Identify which cell holds the provided text, then report its [X, Y] central coordinate. 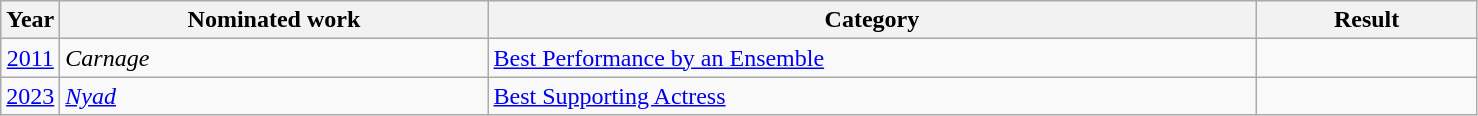
2011 [30, 58]
Result [1366, 20]
Carnage [274, 58]
Best Supporting Actress [872, 96]
Year [30, 20]
Nyad [274, 96]
2023 [30, 96]
Best Performance by an Ensemble [872, 58]
Category [872, 20]
Nominated work [274, 20]
